Identify which cell holds the provided text, then report its (X, Y) central coordinate. 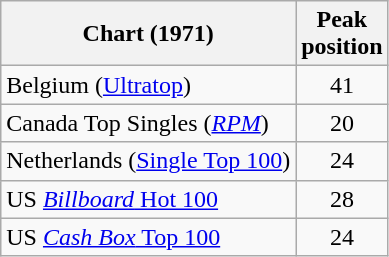
28 (342, 199)
41 (342, 85)
Peakposition (342, 34)
Belgium (Ultratop) (148, 85)
Netherlands (Single Top 100) (148, 161)
Chart (1971) (148, 34)
Canada Top Singles (RPM) (148, 123)
20 (342, 123)
US Billboard Hot 100 (148, 199)
US Cash Box Top 100 (148, 237)
